Output the [x, y] coordinate of the center of the cell containing the given text.  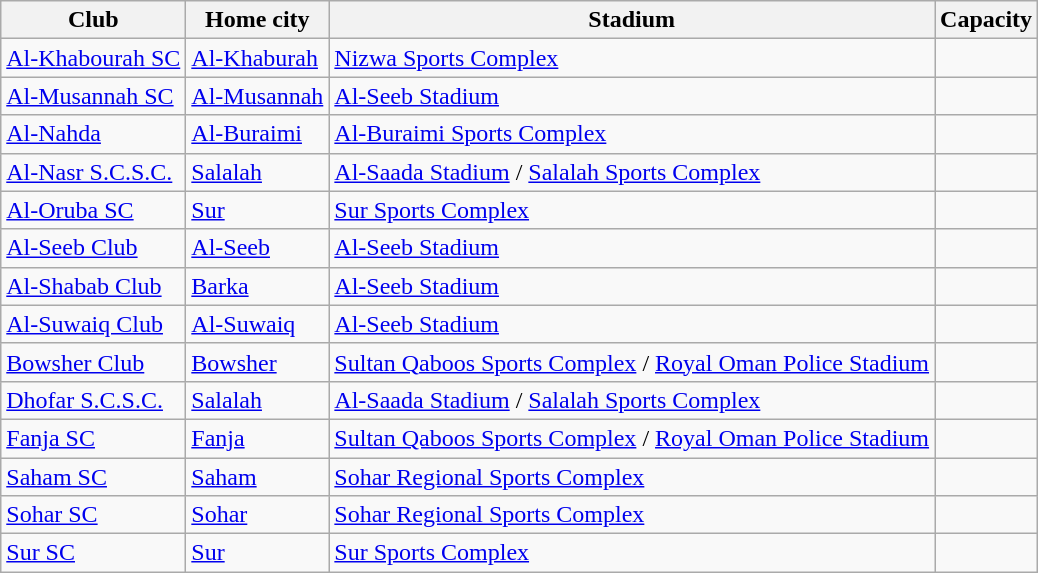
Fanja SC [94, 438]
Sur SC [94, 553]
Al-Suwaiq [258, 324]
Saham SC [94, 477]
Sohar [258, 515]
Home city [258, 20]
Bowsher [258, 362]
Al-Khabourah SC [94, 58]
Al-Buraimi [258, 134]
Saham [258, 477]
Nizwa Sports Complex [632, 58]
Al-Seeb Club [94, 248]
Al-Seeb [258, 248]
Barka [258, 286]
Al-Suwaiq Club [94, 324]
Dhofar S.C.S.C. [94, 400]
Fanja [258, 438]
Al-Nasr S.C.S.C. [94, 172]
Al-Khaburah [258, 58]
Al-Musannah SC [94, 96]
Bowsher Club [94, 362]
Capacity [986, 20]
Sohar SC [94, 515]
Club [94, 20]
Al-Buraimi Sports Complex [632, 134]
Al-Musannah [258, 96]
Stadium [632, 20]
Al-Shabab Club [94, 286]
Al-Nahda [94, 134]
Al-Oruba SC [94, 210]
